From the cell containing the given text, extract its center point as (X, Y) coordinate. 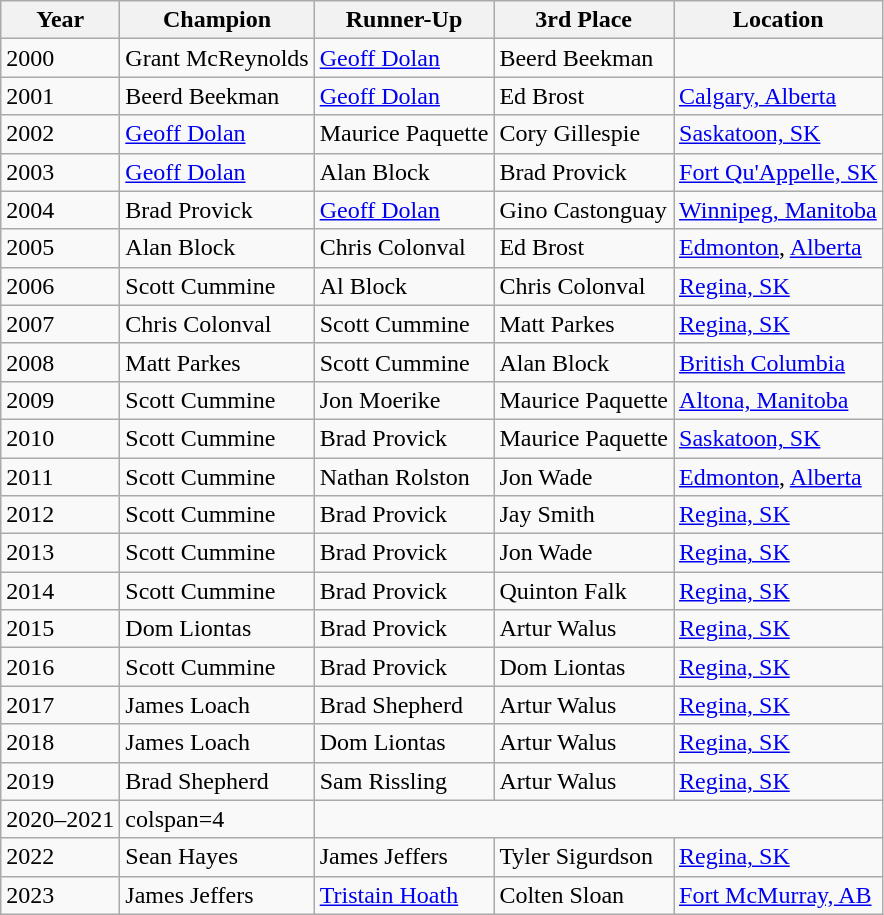
2000 (60, 58)
2005 (60, 248)
colspan=4 (217, 819)
Quinton Falk (584, 591)
Altona, Manitoba (778, 400)
2017 (60, 705)
Colten Sloan (584, 895)
Jon Moerike (404, 400)
Sean Hayes (217, 857)
2002 (60, 134)
Tristain Hoath (404, 895)
Al Block (404, 286)
Jay Smith (584, 515)
2019 (60, 781)
2004 (60, 210)
Sam Rissling (404, 781)
2003 (60, 172)
2009 (60, 400)
2012 (60, 515)
Year (60, 20)
2008 (60, 362)
2006 (60, 286)
Nathan Rolston (404, 477)
Grant McReynolds (217, 58)
Fort McMurray, AB (778, 895)
Tyler Sigurdson (584, 857)
2020–2021 (60, 819)
2015 (60, 629)
Runner-Up (404, 20)
2016 (60, 667)
Winnipeg, Manitoba (778, 210)
Cory Gillespie (584, 134)
2023 (60, 895)
2014 (60, 591)
Fort Qu'Appelle, SK (778, 172)
2001 (60, 96)
2018 (60, 743)
2011 (60, 477)
Location (778, 20)
Gino Castonguay (584, 210)
3rd Place (584, 20)
2013 (60, 553)
2022 (60, 857)
2007 (60, 324)
Calgary, Alberta (778, 96)
British Columbia (778, 362)
2010 (60, 438)
Champion (217, 20)
